Provide the (X, Y) coordinate of the cell's center where the given text is located.  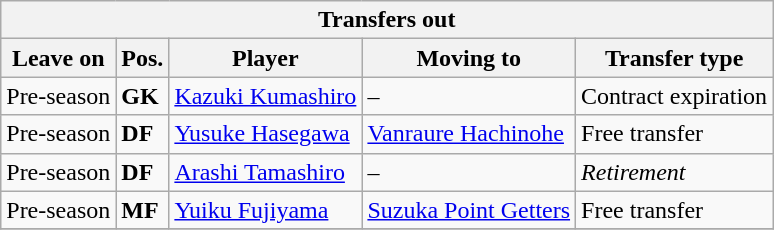
Arashi Tamashiro (266, 172)
Pos. (142, 58)
GK (142, 96)
Kazuki Kumashiro (266, 96)
Retirement (674, 172)
MF (142, 210)
Suzuka Point Getters (469, 210)
Transfer type (674, 58)
Transfers out (387, 20)
Player (266, 58)
Vanraure Hachinohe (469, 134)
Moving to (469, 58)
Contract expiration (674, 96)
Yusuke Hasegawa (266, 134)
Yuiku Fujiyama (266, 210)
Leave on (58, 58)
